Pinpoint the cell where the given text exists, returning its (X, Y) midpoint coordinate. 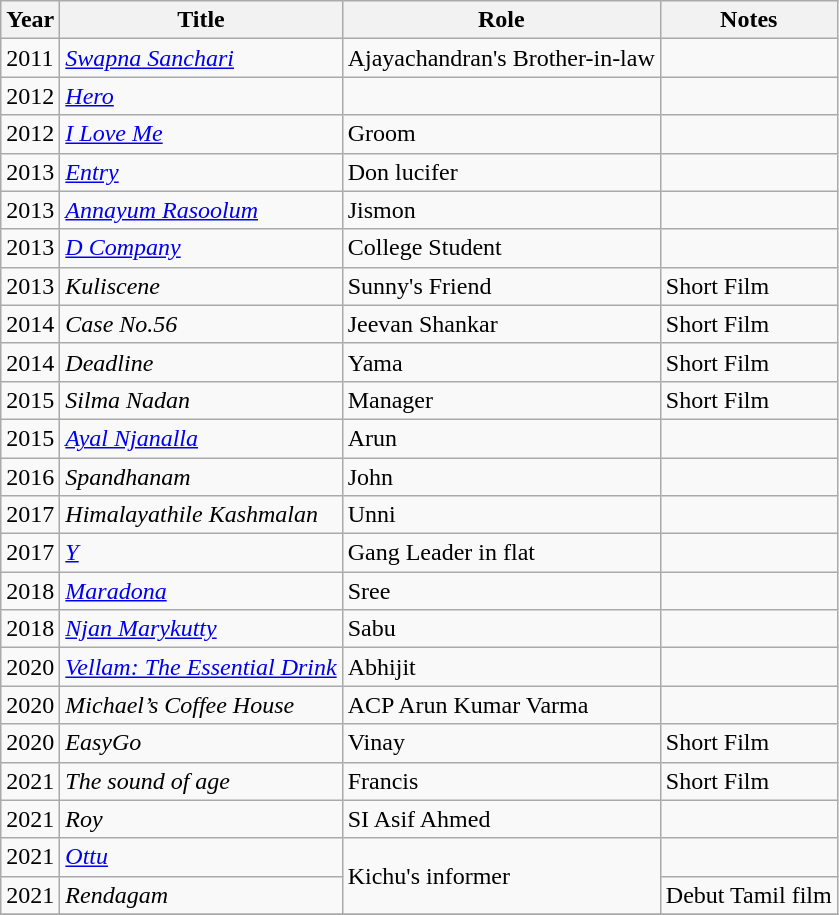
Sunny's Friend (501, 286)
Y (201, 553)
2016 (30, 477)
Unni (501, 515)
EasyGo (201, 743)
The sound of age (201, 781)
Abhijit (501, 667)
Vinay (501, 743)
Kuliscene (201, 286)
Hero (201, 96)
Michael’s Coffee House (201, 705)
Arun (501, 438)
Jismon (501, 210)
Roy (201, 819)
Debut Tamil film (748, 895)
I Love Me (201, 134)
Manager (501, 400)
Njan Marykutty (201, 629)
Ottu (201, 857)
John (501, 477)
College Student (501, 248)
Gang Leader in flat (501, 553)
Groom (501, 134)
Swapna Sanchari (201, 58)
Ajayachandran's Brother-in-law (501, 58)
Entry (201, 172)
SI Asif Ahmed (501, 819)
ACP Arun Kumar Varma (501, 705)
2011 (30, 58)
D Company (201, 248)
Role (501, 20)
Don lucifer (501, 172)
Silma Nadan (201, 400)
Title (201, 20)
Jeevan Shankar (501, 324)
Kichu's informer (501, 876)
Case No.56 (201, 324)
Yama (501, 362)
Annayum Rasoolum (201, 210)
Himalayathile Kashmalan (201, 515)
Vellam: The Essential Drink (201, 667)
Deadline (201, 362)
Notes (748, 20)
Spandhanam (201, 477)
Maradona (201, 591)
Sabu (501, 629)
Francis (501, 781)
Ayal Njanalla (201, 438)
Sree (501, 591)
Rendagam (201, 895)
Year (30, 20)
